Return the [X, Y] coordinate for the center point of the cell that contains the specified text.  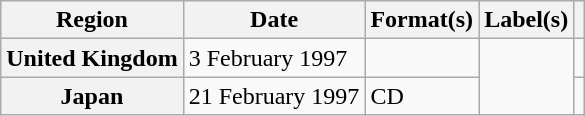
Date [274, 20]
Region [92, 20]
Format(s) [422, 20]
Label(s) [526, 20]
United Kingdom [92, 58]
21 February 1997 [274, 96]
CD [422, 96]
Japan [92, 96]
3 February 1997 [274, 58]
